Return (X, Y) of the center of cell containing provided text 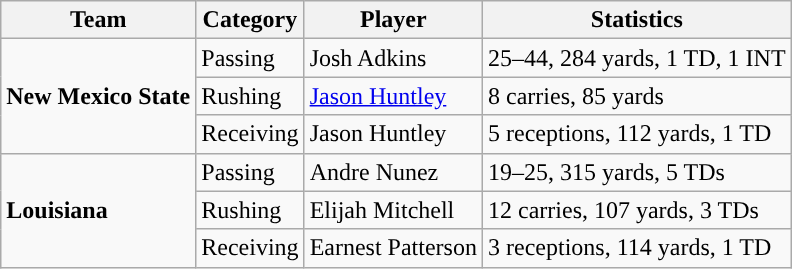
Earnest Patterson (393, 248)
5 receptions, 112 yards, 1 TD (636, 134)
New Mexico State (98, 96)
Andre Nunez (393, 172)
Josh Adkins (393, 58)
Team (98, 20)
3 receptions, 114 yards, 1 TD (636, 248)
Category (250, 20)
19–25, 315 yards, 5 TDs (636, 172)
Statistics (636, 20)
12 carries, 107 yards, 3 TDs (636, 210)
8 carries, 85 yards (636, 96)
25–44, 284 yards, 1 TD, 1 INT (636, 58)
Player (393, 20)
Elijah Mitchell (393, 210)
Louisiana (98, 210)
